Output the [x, y] coordinate of the center of the cell containing the given text.  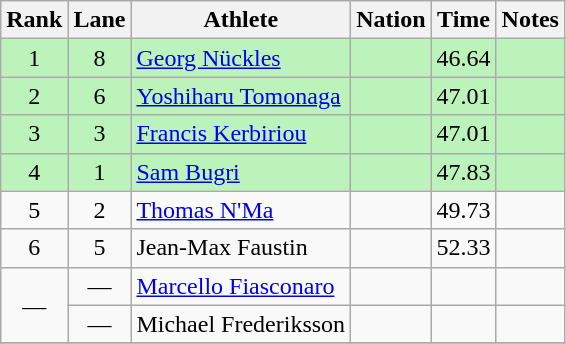
Yoshiharu Tomonaga [241, 96]
46.64 [464, 58]
Athlete [241, 20]
Sam Bugri [241, 172]
Nation [391, 20]
49.73 [464, 210]
Rank [34, 20]
Georg Nückles [241, 58]
Francis Kerbiriou [241, 134]
Notes [530, 20]
Thomas N'Ma [241, 210]
4 [34, 172]
Time [464, 20]
52.33 [464, 248]
Lane [100, 20]
8 [100, 58]
Jean-Max Faustin [241, 248]
47.83 [464, 172]
Michael Frederiksson [241, 324]
Marcello Fiasconaro [241, 286]
